Extract the [X, Y] coordinate from the center of the cell holding the provided text.  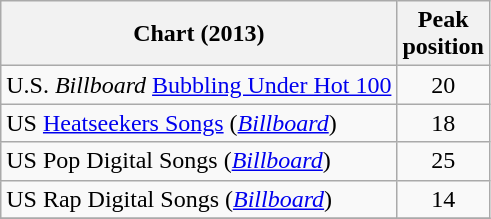
US Rap Digital Songs (Billboard) [199, 199]
18 [443, 123]
20 [443, 85]
U.S. Billboard Bubbling Under Hot 100 [199, 85]
25 [443, 161]
US Pop Digital Songs (Billboard) [199, 161]
Peakposition [443, 34]
Chart (2013) [199, 34]
14 [443, 199]
US Heatseekers Songs (Billboard) [199, 123]
